Capture the cell that displays the provided text and extract its (x, y) central coordinate. 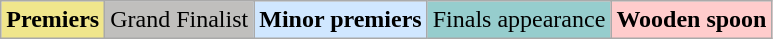
Wooden spoon (692, 20)
Premiers (53, 20)
Minor premiers (340, 20)
Finals appearance (519, 20)
Grand Finalist (180, 20)
